Capture the cell that displays the provided text and extract its (X, Y) central coordinate. 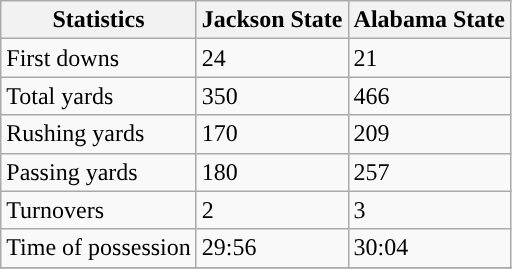
Alabama State (429, 20)
209 (429, 134)
29:56 (272, 248)
257 (429, 172)
180 (272, 172)
First downs (99, 58)
170 (272, 134)
21 (429, 58)
30:04 (429, 248)
Passing yards (99, 172)
24 (272, 58)
466 (429, 96)
Statistics (99, 20)
Total yards (99, 96)
2 (272, 210)
3 (429, 210)
Rushing yards (99, 134)
Jackson State (272, 20)
350 (272, 96)
Time of possession (99, 248)
Turnovers (99, 210)
